Extract the [X, Y] coordinate from the center of the cell holding the provided text.  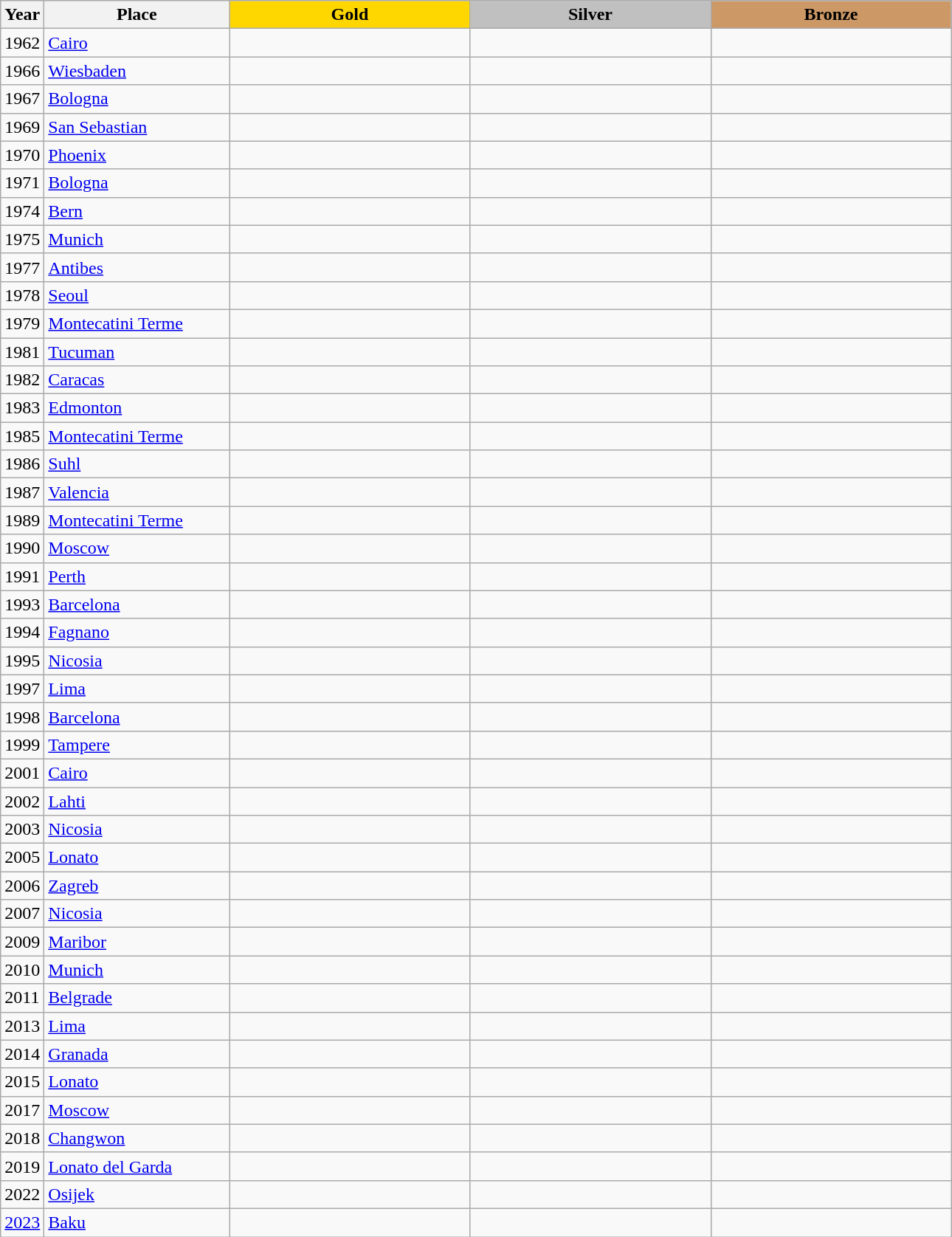
Bronze [831, 15]
1986 [22, 464]
1975 [22, 239]
Year [22, 15]
Osijek [137, 1194]
Lahti [137, 801]
1970 [22, 155]
Maribor [137, 942]
Edmonton [137, 408]
2023 [22, 1222]
1969 [22, 127]
Antibes [137, 267]
1966 [22, 71]
1987 [22, 492]
1979 [22, 323]
1990 [22, 548]
Zagreb [137, 886]
San Sebastian [137, 127]
Seoul [137, 295]
1974 [22, 211]
1995 [22, 661]
1989 [22, 520]
2005 [22, 858]
1999 [22, 745]
2001 [22, 773]
2015 [22, 1082]
2019 [22, 1166]
1991 [22, 576]
2002 [22, 801]
2010 [22, 970]
2006 [22, 886]
Caracas [137, 380]
1977 [22, 267]
1997 [22, 689]
Place [137, 15]
1993 [22, 604]
Wiesbaden [137, 71]
2014 [22, 1054]
Tucuman [137, 352]
2011 [22, 998]
Bern [137, 211]
1981 [22, 352]
2003 [22, 830]
Phoenix [137, 155]
Suhl [137, 464]
1982 [22, 380]
2018 [22, 1138]
1994 [22, 633]
Belgrade [137, 998]
1967 [22, 99]
Granada [137, 1054]
Perth [137, 576]
1962 [22, 43]
1971 [22, 183]
Valencia [137, 492]
Baku [137, 1222]
2022 [22, 1194]
Changwon [137, 1138]
2007 [22, 914]
2009 [22, 942]
Tampere [137, 745]
1985 [22, 436]
1978 [22, 295]
2017 [22, 1110]
2013 [22, 1026]
Lonato del Garda [137, 1166]
1998 [22, 717]
1983 [22, 408]
Gold [350, 15]
Fagnano [137, 633]
Silver [590, 15]
